Return the (x, y) coordinate for the center point of the cell that contains the specified text.  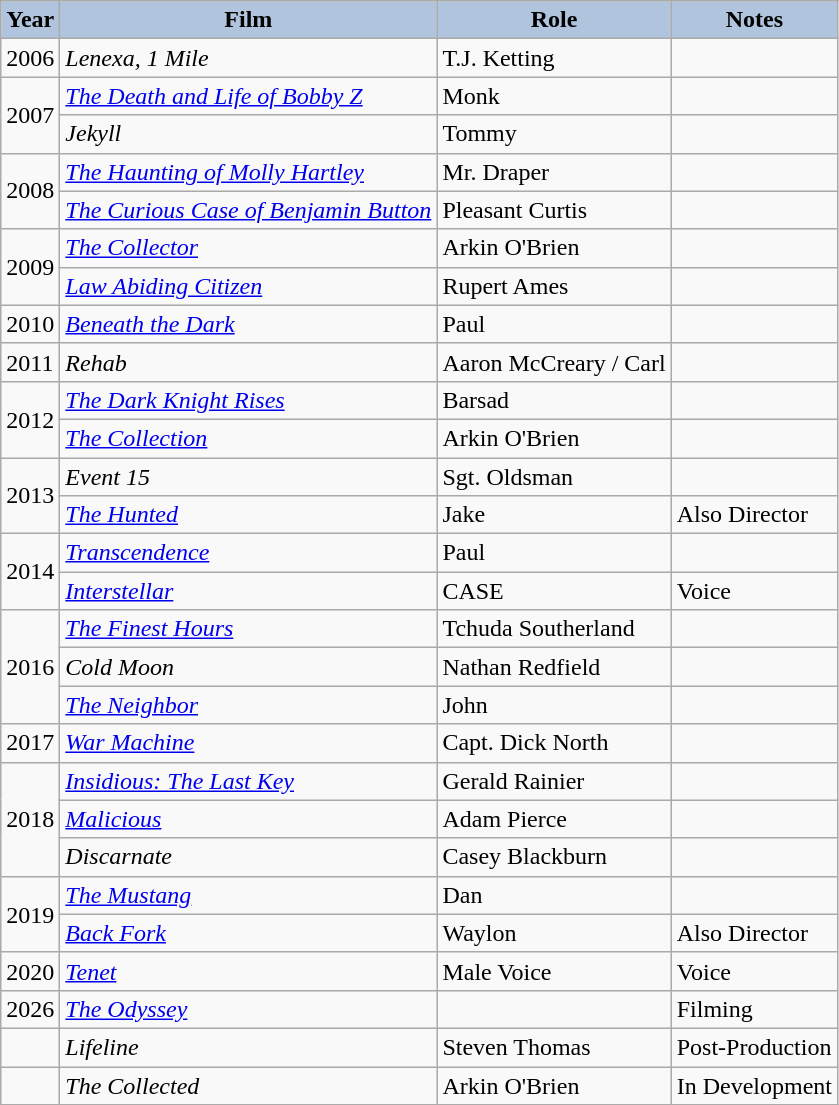
The Haunting of Molly Hartley (248, 172)
Event 15 (248, 477)
Rupert Ames (554, 286)
Role (554, 20)
2008 (30, 191)
The Finest Hours (248, 629)
Beneath the Dark (248, 324)
Discarnate (248, 857)
Sgt. Oldsman (554, 477)
Tenet (248, 971)
Monk (554, 96)
Lenexa, 1 Mile (248, 58)
Steven Thomas (554, 1047)
Filming (754, 1009)
2013 (30, 496)
Jekyll (248, 134)
Nathan Redfield (554, 667)
2026 (30, 1009)
Male Voice (554, 971)
2010 (30, 324)
2020 (30, 971)
War Machine (248, 743)
2007 (30, 115)
Lifeline (248, 1047)
The Hunted (248, 515)
Mr. Draper (554, 172)
Capt. Dick North (554, 743)
The Curious Case of Benjamin Button (248, 210)
Casey Blackburn (554, 857)
The Neighbor (248, 705)
The Collection (248, 438)
2014 (30, 572)
Interstellar (248, 591)
CASE (554, 591)
Barsad (554, 400)
The Collected (248, 1085)
Pleasant Curtis (554, 210)
Law Abiding Citizen (248, 286)
The Dark Knight Rises (248, 400)
Tchuda Southerland (554, 629)
John (554, 705)
2012 (30, 419)
Year (30, 20)
Cold Moon (248, 667)
Post-Production (754, 1047)
Tommy (554, 134)
Back Fork (248, 933)
Transcendence (248, 553)
In Development (754, 1085)
Dan (554, 895)
Notes (754, 20)
Adam Pierce (554, 819)
2011 (30, 362)
The Mustang (248, 895)
2016 (30, 667)
The Death and Life of Bobby Z (248, 96)
2018 (30, 819)
T.J. Ketting (554, 58)
The Collector (248, 248)
Gerald Rainier (554, 781)
Rehab (248, 362)
Insidious: The Last Key (248, 781)
2017 (30, 743)
Jake (554, 515)
Aaron McCreary / Carl (554, 362)
2019 (30, 914)
2009 (30, 267)
2006 (30, 58)
The Odyssey (248, 1009)
Waylon (554, 933)
Film (248, 20)
Malicious (248, 819)
